Extract the [X, Y] coordinate from the center of the cell holding the provided text.  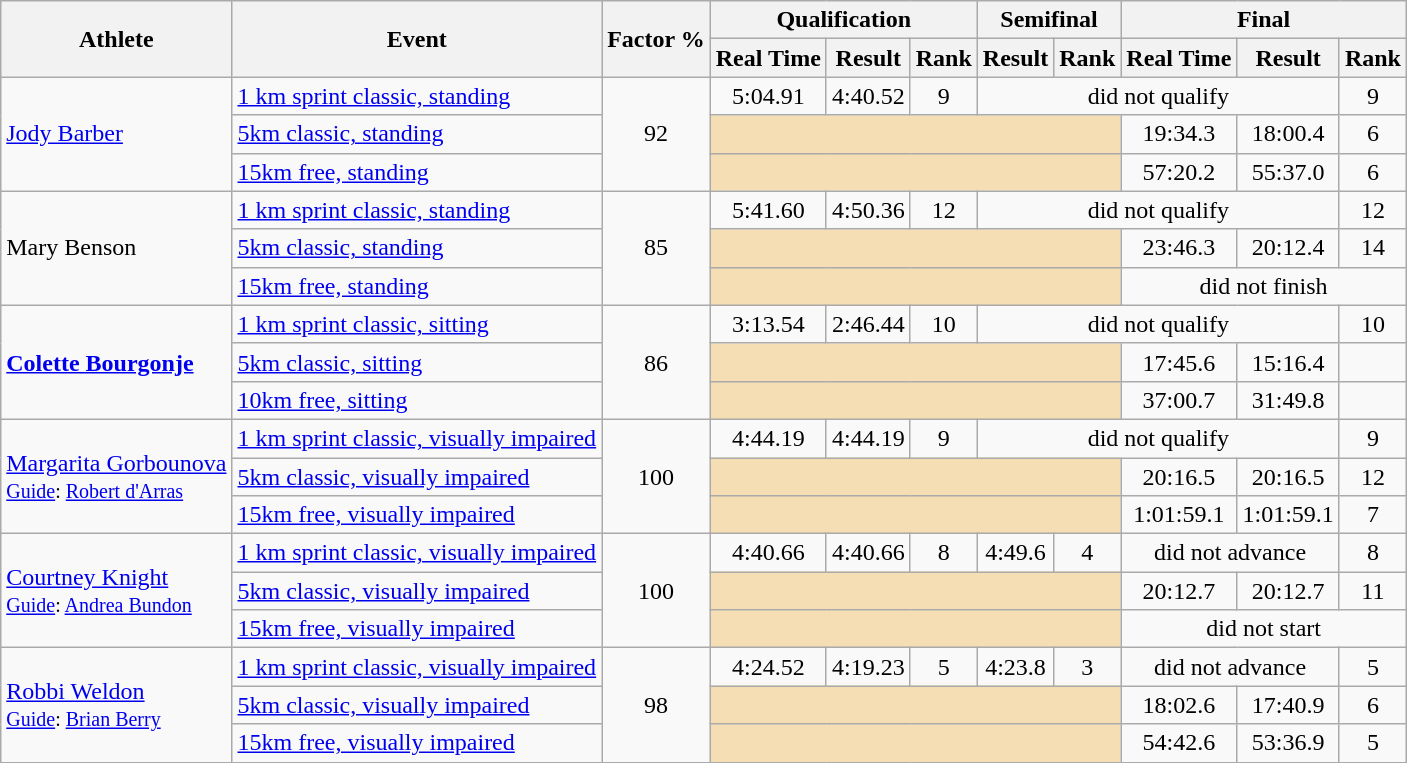
4:24.52 [768, 667]
14 [1372, 248]
3:13.54 [768, 324]
31:49.8 [1288, 400]
Jody Barber [116, 134]
98 [656, 705]
Colette Bourgonje [116, 362]
23:46.3 [1179, 248]
7 [1372, 515]
3 [1088, 667]
Event [417, 39]
54:42.6 [1179, 743]
2:46.44 [868, 324]
17:40.9 [1288, 705]
18:02.6 [1179, 705]
57:20.2 [1179, 172]
did not start [1264, 629]
5km classic, sitting [417, 362]
37:00.7 [1179, 400]
Final [1264, 20]
Courtney KnightGuide: Andrea Bundon [116, 591]
20:12.4 [1288, 248]
Factor % [656, 39]
4:50.36 [868, 210]
11 [1372, 591]
18:00.4 [1288, 134]
4:40.52 [868, 96]
85 [656, 248]
15:16.4 [1288, 362]
86 [656, 362]
Robbi WeldonGuide: Brian Berry [116, 705]
92 [656, 134]
5:41.60 [768, 210]
19:34.3 [1179, 134]
5:04.91 [768, 96]
4:49.6 [1015, 553]
Athlete [116, 39]
Qualification [844, 20]
55:37.0 [1288, 172]
Mary Benson [116, 248]
17:45.6 [1179, 362]
10km free, sitting [417, 400]
4:19.23 [868, 667]
did not finish [1264, 286]
4:23.8 [1015, 667]
4 [1088, 553]
Semifinal [1049, 20]
Margarita GorbounovaGuide: Robert d'Arras [116, 476]
53:36.9 [1288, 743]
1 km sprint classic, sitting [417, 324]
